Capture the cell that displays the provided text and extract its (x, y) central coordinate. 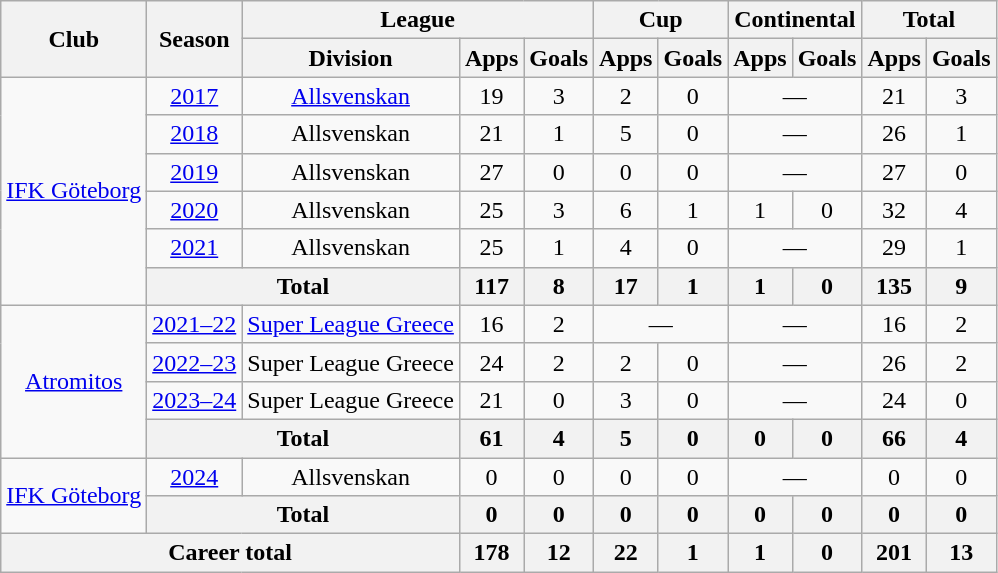
League (418, 20)
2024 (194, 477)
66 (894, 438)
2021 (194, 248)
Cup (661, 20)
8 (559, 286)
2017 (194, 96)
61 (491, 438)
2023–24 (194, 400)
17 (626, 286)
2020 (194, 210)
Career total (230, 553)
12 (559, 553)
2018 (194, 134)
Club (74, 39)
Season (194, 39)
201 (894, 553)
117 (491, 286)
2021–22 (194, 324)
6 (626, 210)
2022–23 (194, 362)
22 (626, 553)
32 (894, 210)
Continental (795, 20)
2019 (194, 172)
135 (894, 286)
178 (491, 553)
19 (491, 96)
29 (894, 248)
Division (351, 58)
13 (961, 553)
Atromitos (74, 381)
9 (961, 286)
